Return the (x, y) coordinate for the center point of the cell that contains the specified text.  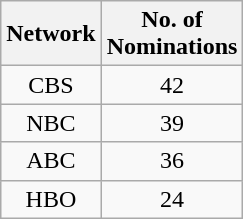
42 (172, 85)
Network (51, 34)
24 (172, 199)
NBC (51, 123)
39 (172, 123)
36 (172, 161)
No. ofNominations (172, 34)
HBO (51, 199)
ABC (51, 161)
CBS (51, 85)
